Identify which cell holds the provided text, then report its [x, y] central coordinate. 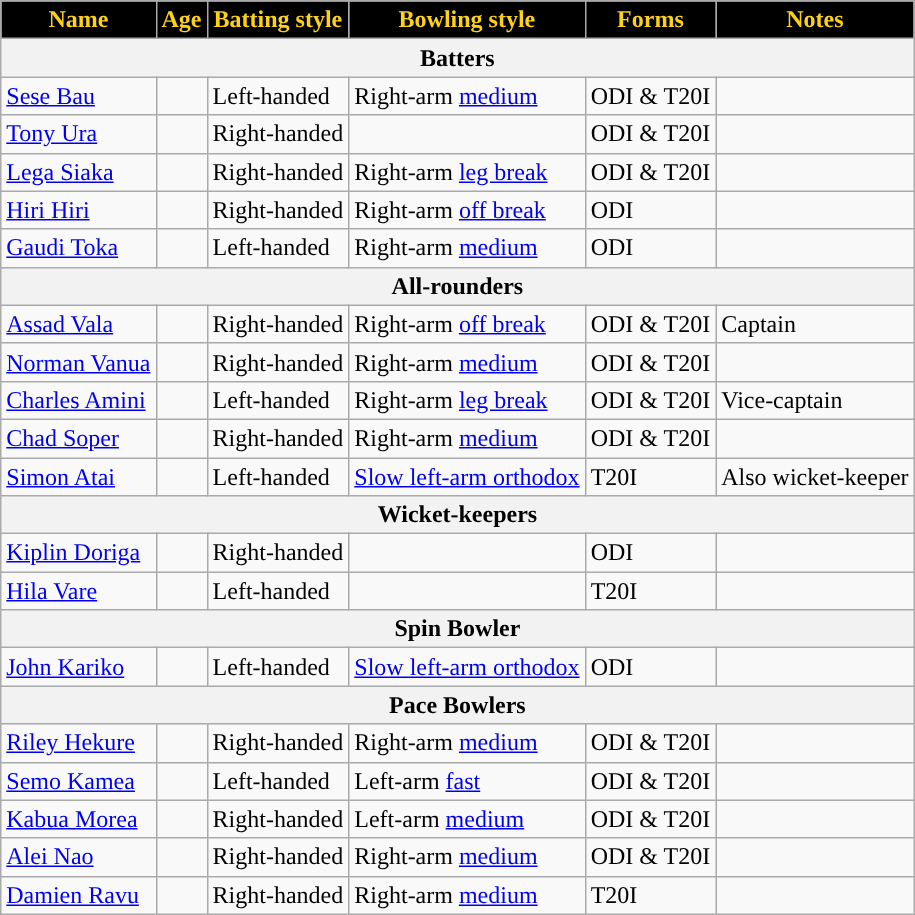
John Kariko [78, 667]
Hiri Hiri [78, 210]
Assad Vala [78, 324]
Captain [815, 324]
Hila Vare [78, 591]
Riley Hekure [78, 743]
Spin Bowler [458, 629]
Chad Soper [78, 438]
Kiplin Doriga [78, 553]
Forms [650, 20]
Also wicket-keeper [815, 477]
Left-arm fast [467, 781]
Notes [815, 20]
Gaudi Toka [78, 248]
Batters [458, 58]
Tony Ura [78, 134]
Bowling style [467, 20]
All-rounders [458, 286]
Sese Bau [78, 96]
Pace Bowlers [458, 705]
Lega Siaka [78, 172]
Alei Nao [78, 857]
Left-arm medium [467, 819]
Semo Kamea [78, 781]
Norman Vanua [78, 362]
Vice-captain [815, 400]
Batting style [278, 20]
Wicket-keepers [458, 515]
Damien Ravu [78, 895]
Kabua Morea [78, 819]
Age [182, 20]
Name [78, 20]
Simon Atai [78, 477]
Charles Amini [78, 400]
